Search for the cell housing the specified text and yield its [X, Y] center coordinate. 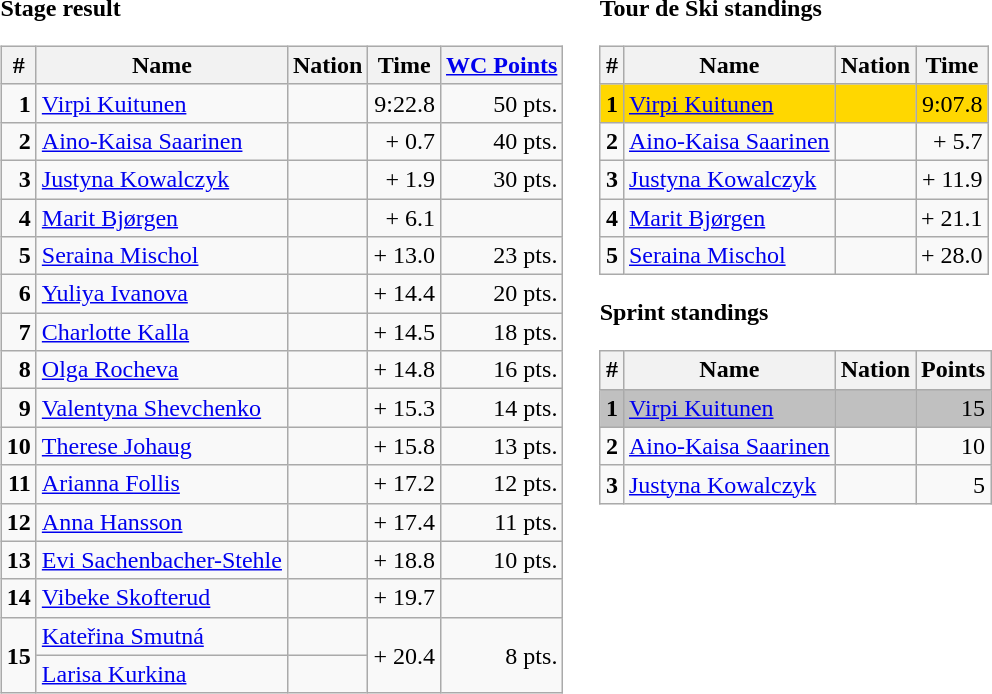
14 [18, 598]
Valentyna Shevchenko [162, 408]
Anna Hansson [162, 522]
50 pts. [501, 103]
+ 20.4 [404, 655]
Kateřina Smutná [162, 636]
9:07.8 [952, 103]
11 pts. [501, 522]
18 pts. [501, 332]
11 [18, 484]
+ 28.0 [952, 256]
+ 6.1 [404, 217]
30 pts. [501, 179]
8 [18, 370]
Yuliya Ivanova [162, 294]
+ 17.4 [404, 522]
+ 14.8 [404, 370]
Larisa Kurkina [162, 674]
Olga Rocheva [162, 370]
20 pts. [501, 294]
+ 13.0 [404, 256]
14 pts. [501, 408]
+ 14.4 [404, 294]
Arianna Follis [162, 484]
WC Points [501, 65]
12 [18, 522]
+ 15.8 [404, 446]
13 pts. [501, 446]
+ 11.9 [952, 179]
23 pts. [501, 256]
8 pts. [501, 655]
16 pts. [501, 370]
10 pts. [501, 560]
6 [18, 294]
Charlotte Kalla [162, 332]
40 pts. [501, 141]
9:22.8 [404, 103]
+ 17.2 [404, 484]
7 [18, 332]
+ 5.7 [952, 141]
Points [954, 370]
+ 15.3 [404, 408]
Evi Sachenbacher-Stehle [162, 560]
+ 19.7 [404, 598]
+ 18.8 [404, 560]
+ 0.7 [404, 141]
12 pts. [501, 484]
Vibeke Skofterud [162, 598]
+ 1.9 [404, 179]
13 [18, 560]
+ 21.1 [952, 217]
9 [18, 408]
+ 14.5 [404, 332]
Therese Johaug [162, 446]
